For the text-containing cell, return its midpoint in (x, y) coordinate format. 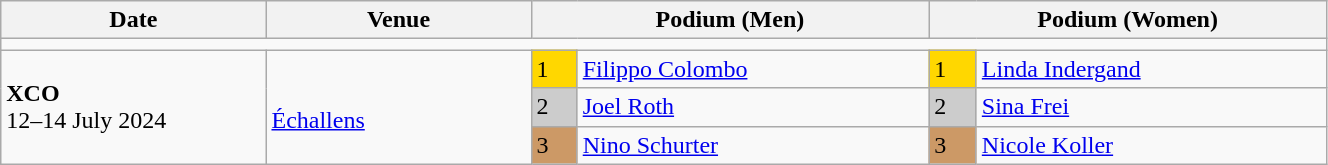
Nino Schurter (753, 145)
Podium (Men) (730, 20)
Joel Roth (753, 107)
XCO 12–14 July 2024 (134, 107)
Échallens (398, 107)
Nicole Koller (1151, 145)
Date (134, 20)
Linda Indergand (1151, 69)
Venue (398, 20)
Sina Frei (1151, 107)
Podium (Women) (1128, 20)
Filippo Colombo (753, 69)
